Provide the [x, y] coordinate of the cell's center where the given text is located.  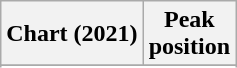
Peakposition [189, 34]
Chart (2021) [72, 34]
